Find where the given text appears and provide that cell's center as (x, y) coordinate. 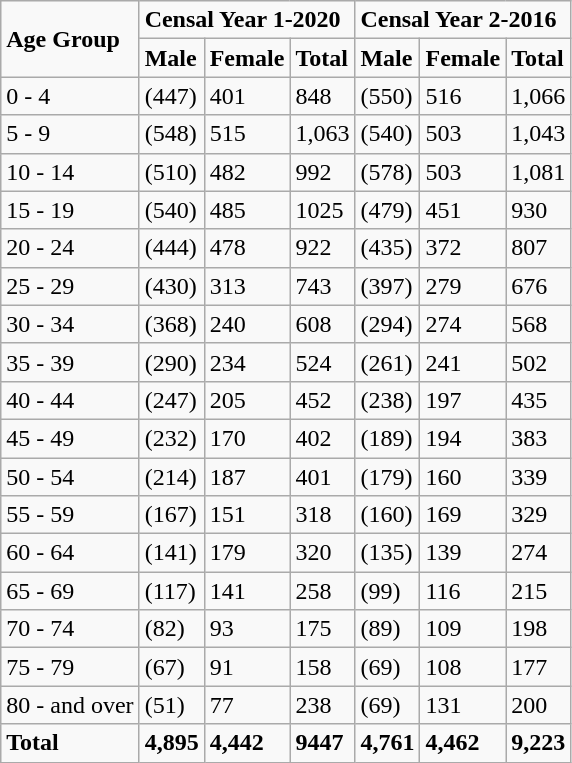
(548) (172, 134)
452 (322, 400)
215 (538, 591)
109 (463, 629)
40 - 44 (70, 400)
(550) (388, 96)
1,043 (538, 134)
(51) (172, 705)
9,223 (538, 743)
25 - 29 (70, 286)
141 (247, 591)
478 (247, 248)
(82) (172, 629)
187 (247, 477)
197 (463, 400)
Censal Year 1-2020 (247, 20)
20 - 24 (70, 248)
(214) (172, 477)
516 (463, 96)
524 (322, 362)
(141) (172, 553)
383 (538, 438)
198 (538, 629)
75 - 79 (70, 667)
160 (463, 477)
50 - 54 (70, 477)
234 (247, 362)
743 (322, 286)
116 (463, 591)
515 (247, 134)
169 (463, 515)
992 (322, 172)
(67) (172, 667)
807 (538, 248)
(368) (172, 324)
(238) (388, 400)
108 (463, 667)
5 - 9 (70, 134)
(89) (388, 629)
177 (538, 667)
60 - 64 (70, 553)
485 (247, 210)
568 (538, 324)
240 (247, 324)
502 (538, 362)
15 - 19 (70, 210)
(179) (388, 477)
(99) (388, 591)
313 (247, 286)
65 - 69 (70, 591)
279 (463, 286)
131 (463, 705)
205 (247, 400)
(189) (388, 438)
(160) (388, 515)
1,066 (538, 96)
318 (322, 515)
Censal Year 2-2016 (463, 20)
(578) (388, 172)
238 (322, 705)
55 - 59 (70, 515)
(232) (172, 438)
(435) (388, 248)
194 (463, 438)
(447) (172, 96)
35 - 39 (70, 362)
848 (322, 96)
(294) (388, 324)
Age Group (70, 39)
200 (538, 705)
435 (538, 400)
339 (538, 477)
70 - 74 (70, 629)
(117) (172, 591)
676 (538, 286)
372 (463, 248)
158 (322, 667)
(397) (388, 286)
608 (322, 324)
4,462 (463, 743)
(290) (172, 362)
(261) (388, 362)
9447 (322, 743)
482 (247, 172)
139 (463, 553)
77 (247, 705)
241 (463, 362)
(510) (172, 172)
922 (322, 248)
151 (247, 515)
175 (322, 629)
179 (247, 553)
451 (463, 210)
4,895 (172, 743)
4,761 (388, 743)
1,081 (538, 172)
258 (322, 591)
320 (322, 553)
329 (538, 515)
(479) (388, 210)
(247) (172, 400)
91 (247, 667)
(167) (172, 515)
(430) (172, 286)
930 (538, 210)
1,063 (322, 134)
30 - 34 (70, 324)
402 (322, 438)
0 - 4 (70, 96)
(444) (172, 248)
4,442 (247, 743)
80 - and over (70, 705)
45 - 49 (70, 438)
10 - 14 (70, 172)
170 (247, 438)
93 (247, 629)
1025 (322, 210)
(135) (388, 553)
